Return [X, Y] of the center of cell containing provided text 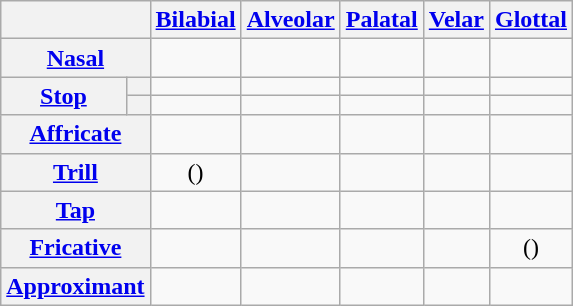
Nasal [76, 58]
Affricate [76, 134]
Fricative [76, 248]
Glottal [530, 20]
Tap [76, 210]
Stop [64, 96]
Velar [456, 20]
Palatal [382, 20]
Trill [76, 172]
Bilabial [196, 20]
Alveolar [290, 20]
Approximant [76, 286]
